Detect which cell encompasses the target text, then output its (x, y) center coordinate. 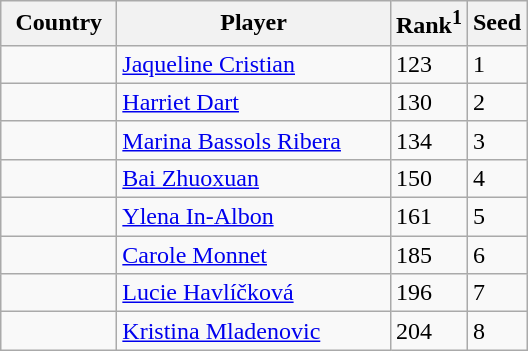
123 (428, 64)
Harriet Dart (254, 102)
130 (428, 102)
Kristina Mladenovic (254, 331)
2 (496, 102)
Player (254, 24)
161 (428, 217)
7 (496, 293)
Marina Bassols Ribera (254, 140)
8 (496, 331)
204 (428, 331)
134 (428, 140)
150 (428, 178)
5 (496, 217)
3 (496, 140)
196 (428, 293)
Jaqueline Cristian (254, 64)
Rank1 (428, 24)
6 (496, 255)
Lucie Havlíčková (254, 293)
Ylena In-Albon (254, 217)
Carole Monnet (254, 255)
1 (496, 64)
185 (428, 255)
Bai Zhuoxuan (254, 178)
4 (496, 178)
Country (59, 24)
Seed (496, 24)
